Identify which cell holds the provided text, then report its (X, Y) central coordinate. 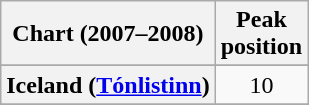
Peakposition (261, 34)
Iceland (Tónlistinn) (108, 85)
Chart (2007–2008) (108, 34)
10 (261, 85)
